From the cell containing the given text, extract its center point as (x, y) coordinate. 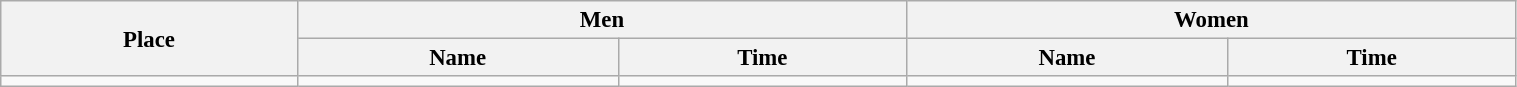
Place (150, 38)
Men (602, 20)
Women (1212, 20)
